Return (X, Y) of the center of cell containing provided text 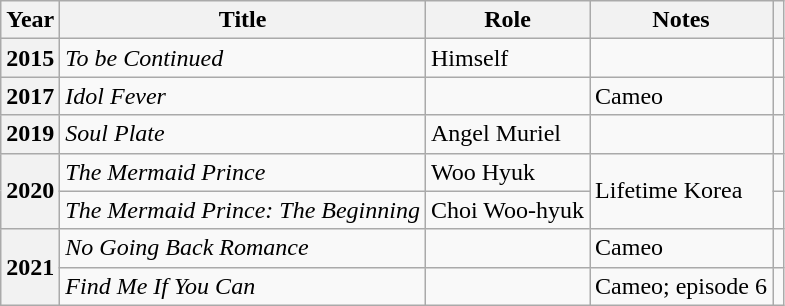
Woo Hyuk (507, 172)
Idol Fever (243, 96)
Find Me If You Can (243, 286)
Angel Muriel (507, 134)
2020 (30, 191)
Choi Woo-hyuk (507, 210)
The Mermaid Prince: The Beginning (243, 210)
Cameo; episode 6 (682, 286)
2021 (30, 267)
The Mermaid Prince (243, 172)
Lifetime Korea (682, 191)
Title (243, 20)
Notes (682, 20)
2019 (30, 134)
Role (507, 20)
Himself (507, 58)
2017 (30, 96)
To be Continued (243, 58)
Soul Plate (243, 134)
2015 (30, 58)
Year (30, 20)
No Going Back Romance (243, 248)
